Output the [x, y] coordinate of the center of the cell containing the given text.  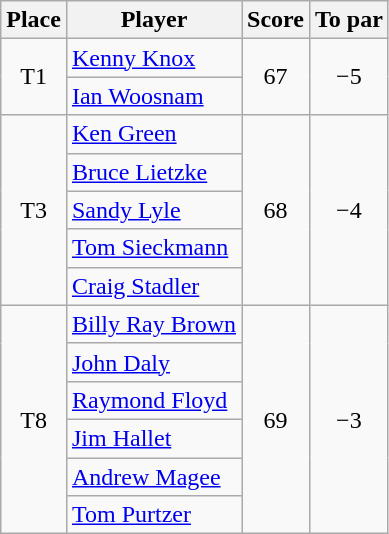
Craig Stadler [154, 286]
John Daly [154, 362]
Sandy Lyle [154, 210]
−3 [348, 419]
67 [276, 77]
69 [276, 419]
Billy Ray Brown [154, 324]
Player [154, 20]
68 [276, 210]
T8 [34, 419]
Score [276, 20]
Tom Purtzer [154, 515]
Bruce Lietzke [154, 172]
Place [34, 20]
Ian Woosnam [154, 96]
−5 [348, 77]
Jim Hallet [154, 438]
−4 [348, 210]
T3 [34, 210]
Kenny Knox [154, 58]
T1 [34, 77]
Ken Green [154, 134]
Andrew Magee [154, 477]
Raymond Floyd [154, 400]
Tom Sieckmann [154, 248]
To par [348, 20]
